From the cell containing the given text, extract its center point as (x, y) coordinate. 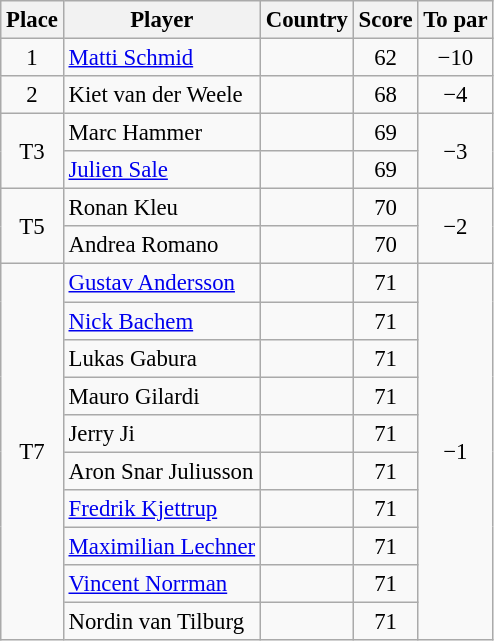
−3 (456, 152)
−1 (456, 452)
2 (32, 95)
Nick Bachem (162, 321)
Country (306, 20)
Gustav Andersson (162, 283)
Nordin van Tilburg (162, 621)
To par (456, 20)
Player (162, 20)
Jerry Ji (162, 433)
Lukas Gabura (162, 358)
Kiet van der Weele (162, 95)
T3 (32, 152)
T7 (32, 452)
68 (386, 95)
Score (386, 20)
Fredrik Kjettrup (162, 509)
Ronan Kleu (162, 208)
Maximilian Lechner (162, 546)
−4 (456, 95)
Place (32, 20)
−10 (456, 58)
Julien Sale (162, 170)
Matti Schmid (162, 58)
T5 (32, 226)
62 (386, 58)
Andrea Romano (162, 245)
−2 (456, 226)
Vincent Norrman (162, 584)
Mauro Gilardi (162, 396)
1 (32, 58)
Marc Hammer (162, 133)
Aron Snar Juliusson (162, 471)
